Extract the [X, Y] coordinate from the center of the cell holding the provided text.  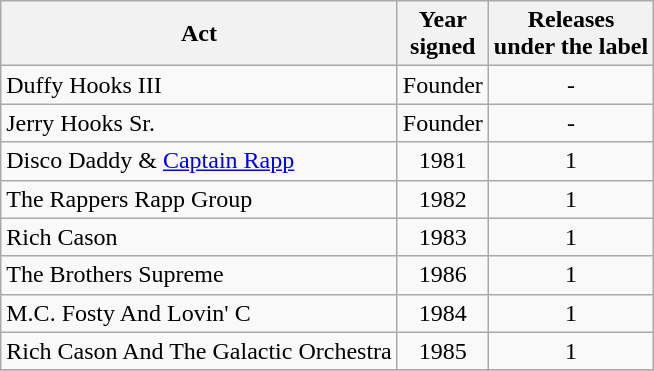
Year signed [442, 34]
The Rappers Rapp Group [200, 199]
1984 [442, 313]
Jerry Hooks Sr. [200, 123]
M.C. Fosty And Lovin' C [200, 313]
1985 [442, 351]
1982 [442, 199]
The Brothers Supreme [200, 275]
1983 [442, 237]
1986 [442, 275]
Duffy Hooks III [200, 85]
Act [200, 34]
Rich Cason And The Galactic Orchestra [200, 351]
1981 [442, 161]
Rich Cason [200, 237]
Disco Daddy & Captain Rapp [200, 161]
Releases under the label [570, 34]
